For the text-containing cell, return its midpoint in (X, Y) coordinate format. 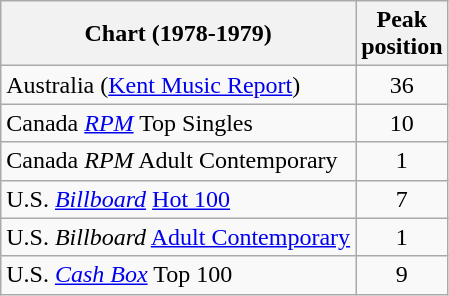
U.S. Cash Box Top 100 (178, 275)
Canada RPM Adult Contemporary (178, 161)
U.S. Billboard Adult Contemporary (178, 237)
9 (402, 275)
10 (402, 123)
Australia (Kent Music Report) (178, 85)
U.S. Billboard Hot 100 (178, 199)
Chart (1978-1979) (178, 34)
Canada RPM Top Singles (178, 123)
Peakposition (402, 34)
7 (402, 199)
36 (402, 85)
